For the text-containing cell, return its midpoint in [x, y] coordinate format. 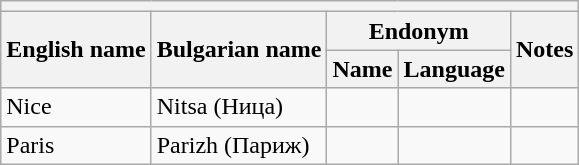
Notes [544, 50]
Language [454, 69]
Nice [76, 107]
English name [76, 50]
Bulgarian name [239, 50]
Parizh (Париж) [239, 145]
Endonym [418, 31]
Nitsa (Ница) [239, 107]
Paris [76, 145]
Name [362, 69]
